From the cell containing the given text, extract its center point as (x, y) coordinate. 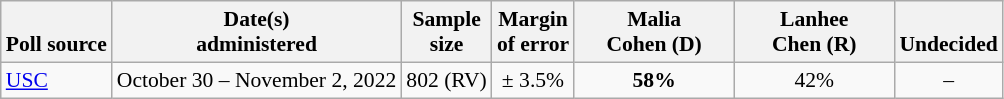
Marginof error (533, 32)
42% (814, 80)
Poll source (56, 32)
Undecided (948, 32)
Date(s)administered (257, 32)
± 3.5% (533, 80)
October 30 – November 2, 2022 (257, 80)
– (948, 80)
LanheeChen (R) (814, 32)
USC (56, 80)
Samplesize (446, 32)
802 (RV) (446, 80)
58% (654, 80)
MaliaCohen (D) (654, 32)
